Return the (x, y) coordinate for the center point of the cell that contains the specified text.  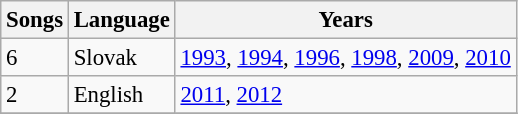
2 (35, 95)
Years (346, 20)
Slovak (122, 58)
6 (35, 58)
Language (122, 20)
2011, 2012 (346, 95)
English (122, 95)
1993, 1994, 1996, 1998, 2009, 2010 (346, 58)
Songs (35, 20)
